Return the [X, Y] coordinate for the center point of the cell that contains the specified text.  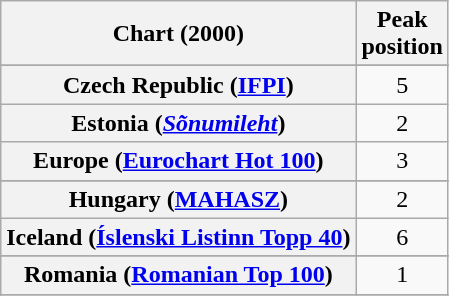
Iceland (Íslenski Listinn Topp 40) [178, 237]
Czech Republic (IFPI) [178, 85]
Europe (Eurochart Hot 100) [178, 161]
Hungary (MAHASZ) [178, 199]
Romania (Romanian Top 100) [178, 275]
6 [402, 237]
Peakposition [402, 34]
1 [402, 275]
3 [402, 161]
5 [402, 85]
Estonia (Sõnumileht) [178, 123]
Chart (2000) [178, 34]
